Provide the [x, y] coordinate of the cell's center where the given text is located.  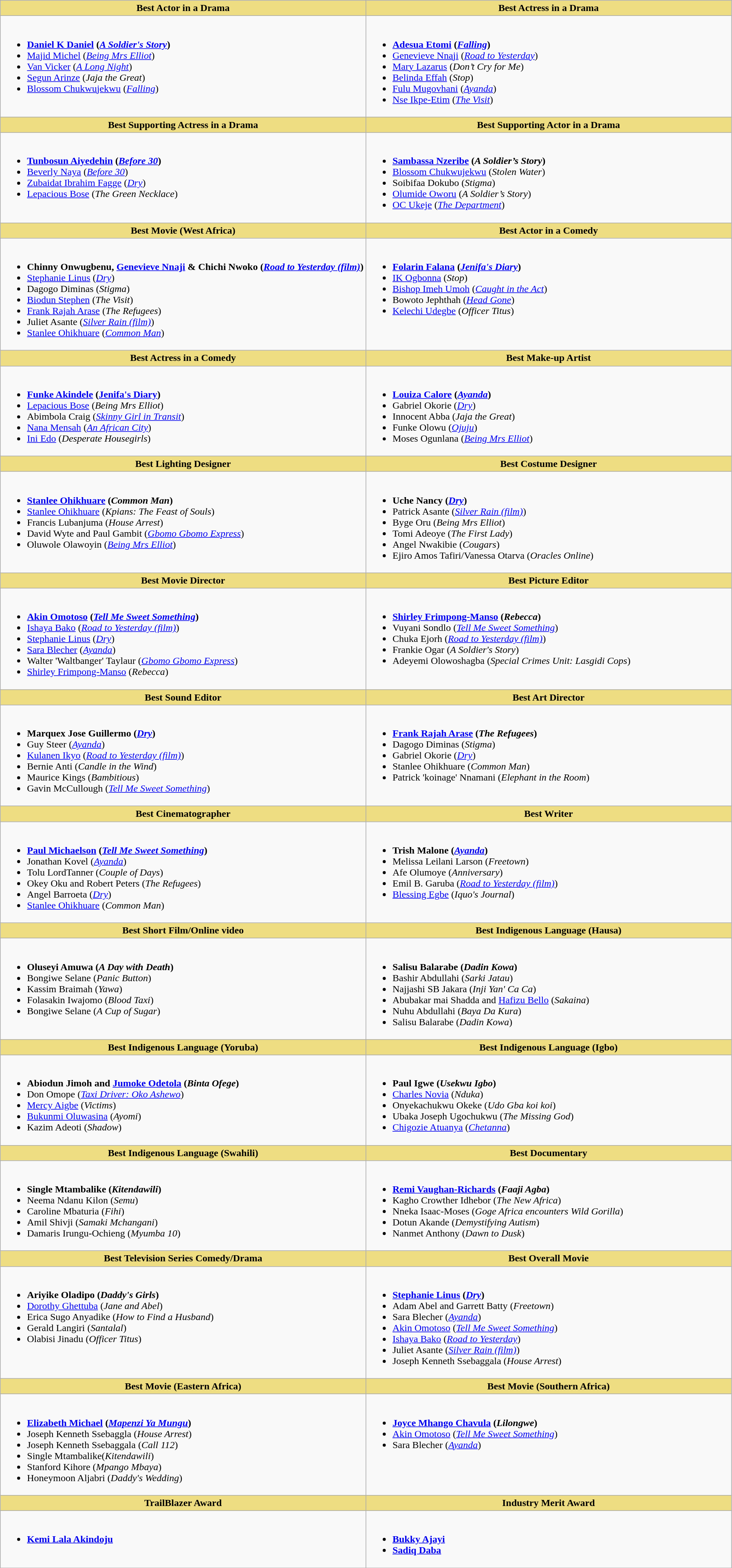
Best Costume Designer [549, 464]
Best Art Director [549, 697]
Best Indigenous Language (Hausa) [549, 931]
Louiza Calore (Ayanda)Gabriel Okorie (Dry)Innocent Abba (Jaja the Great)Funke Olowu (Ojuju)Moses Ogunlana (Being Mrs Elliot) [549, 411]
Best Picture Editor [549, 580]
Best Overall Movie [549, 1258]
Best Television Series Comedy/Drama [183, 1258]
Kemi Lala Akindoju [183, 1539]
Daniel K Daniel (A Soldier's Story)Majid Michel (Being Mrs Elliot)Van Vicker (A Long Night)Segun Arinze (Jaja the Great)Blossom Chukwujekwu (Falling) [183, 66]
Best Actor in a Drama [183, 8]
Folarin Falana (Jenifa's Diary)IK Ogbonna (Stop)Bishop Imeh Umoh (Caught in the Act)Bowoto Jephthah (Head Gone)Kelechi Udegbe (Officer Titus) [549, 294]
Best Indigenous Language (Swahili) [183, 1153]
Oluseyi Amuwa (A Day with Death)Bongiwe Selane (Panic Button)Kassim Braimah (Yawa)Folasakin Iwajomo (Blood Taxi)Bongiwe Selane (A Cup of Sugar) [183, 989]
Best Movie (West Africa) [183, 230]
Best Actor in a Comedy [549, 230]
Best Documentary [549, 1153]
Best Movie (Eastern Africa) [183, 1386]
Best Movie (Southern Africa) [549, 1386]
Best Actress in a Drama [549, 8]
Best Actress in a Comedy [183, 358]
Single Mtambalike (Kitendawili)Neema Ndanu Kilon (Semu)Caroline Mbaturia (Fihi)Amil Shivji (Samaki Mchangani)Damaris Irungu-Ochieng (Myumba 10) [183, 1205]
Best Writer [549, 814]
Best Supporting Actress in a Drama [183, 125]
Industry Merit Award [549, 1503]
Best Sound Editor [183, 697]
Best Lighting Designer [183, 464]
Best Movie Director [183, 580]
Abiodun Jimoh and Jumoke Odetola (Binta Ofege)Don Omope (Taxi Driver: Oko Ashewo)Mercy Aigbe (Victims)Bukunmi Oluwasina (Ayomi)Kazim Adeoti (Shadow) [183, 1100]
Best Supporting Actor in a Drama [549, 125]
Best Indigenous Language (Igbo) [549, 1047]
Paul Igwe (Usekwu Igbo)Charles Novia (Nduka)Onyekachukwu Okeke (Udo Gba koi koi)Ubaka Joseph Ugochukwu (The Missing God)Chigozie Atuanya (Chetanna) [549, 1100]
Tunbosun Aiyedehin (Before 30)Beverly Naya (Before 30)Zubaidat Ibrahim Fagge (Dry)Lepacious Bose (The Green Necklace) [183, 178]
Bukky AjayiSadiq Daba [549, 1539]
Best Cinematographer [183, 814]
Best Indigenous Language (Yoruba) [183, 1047]
Best Short Film/Online video [183, 931]
TrailBlazer Award [183, 1503]
Best Make-up Artist [549, 358]
Joyce Mhango Chavula (Lilongwe)Akin Omotoso (Tell Me Sweet Something)Sara Blecher (Ayanda) [549, 1444]
